For the text-containing cell, return its midpoint in [x, y] coordinate format. 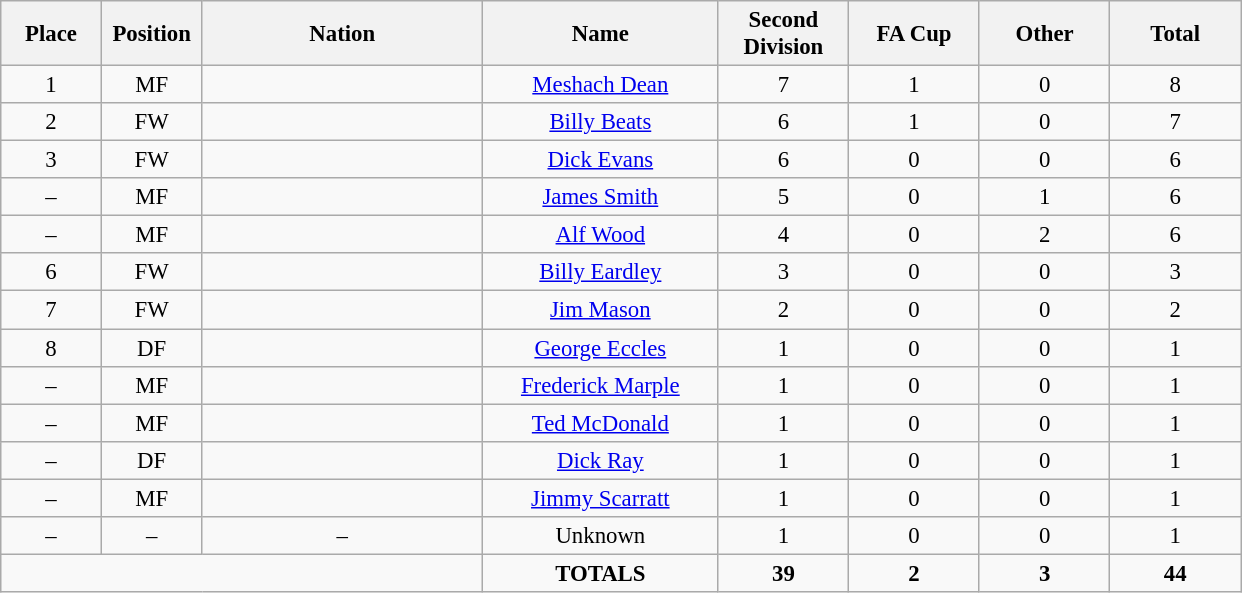
Other [1044, 34]
Name [601, 34]
Dick Evans [601, 160]
Billy Beats [601, 122]
Unknown [601, 536]
Frederick Marple [601, 385]
FA Cup [914, 34]
Place [52, 34]
Jim Mason [601, 310]
James Smith [601, 197]
Alf Wood [601, 235]
Second Division [784, 34]
44 [1176, 573]
39 [784, 573]
Nation [342, 34]
George Eccles [601, 348]
Jimmy Scarratt [601, 498]
4 [784, 235]
Billy Eardley [601, 273]
Dick Ray [601, 460]
Total [1176, 34]
5 [784, 197]
Ted McDonald [601, 423]
TOTALS [601, 573]
Position [152, 34]
Meshach Dean [601, 85]
